Detect which cell encompasses the target text, then output its (X, Y) center coordinate. 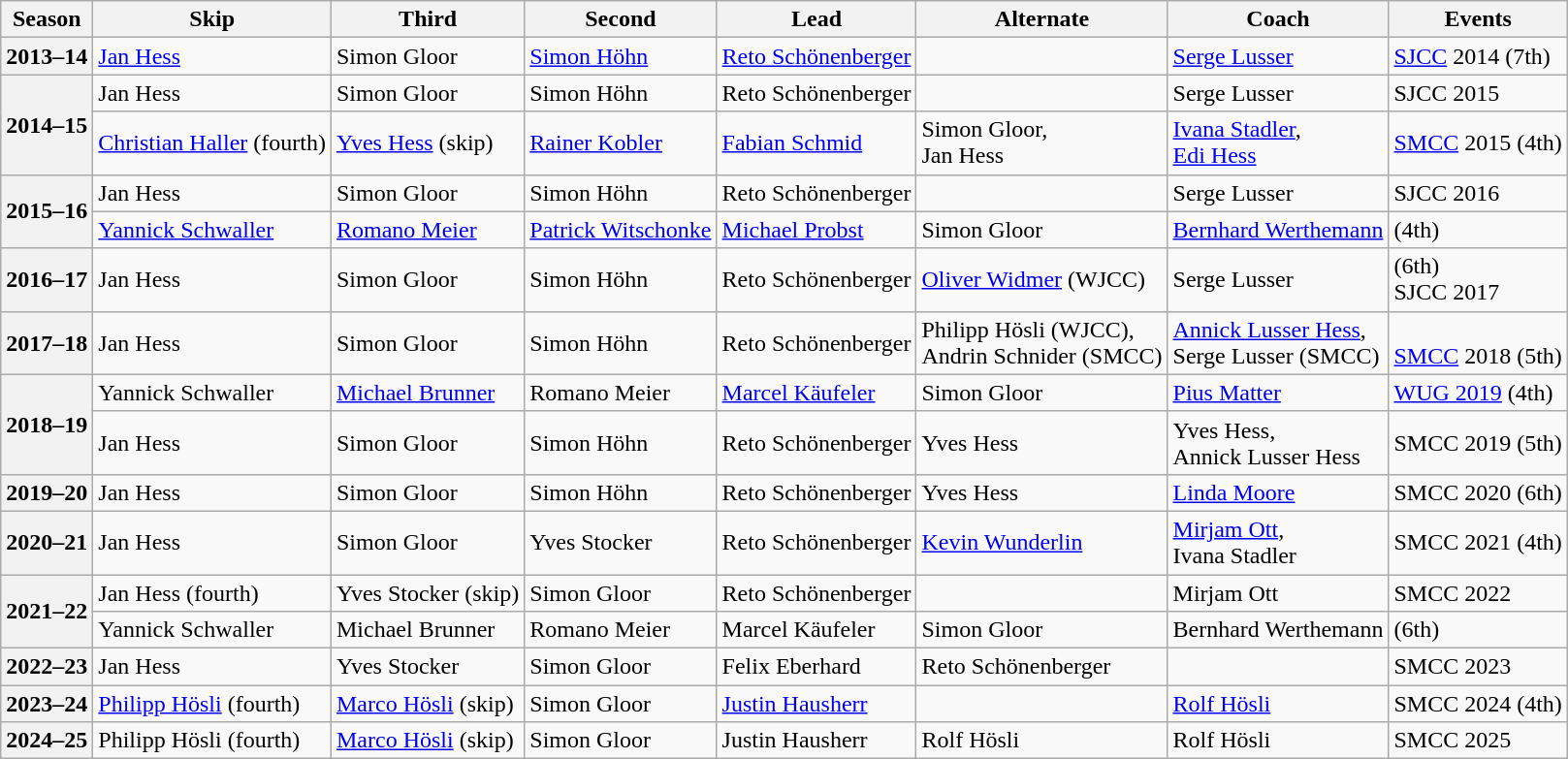
WUG 2019 (4th) (1478, 393)
2024–25 (47, 741)
Linda Moore (1278, 492)
2014–15 (47, 124)
2015–16 (47, 211)
SMCC 2021 (4th) (1478, 543)
SJCC 2014 (7th) (1478, 56)
Ivana Stadler,Edi Hess (1278, 143)
Skip (212, 19)
Rainer Kobler (621, 143)
Patrick Witschonke (621, 230)
2018–19 (47, 425)
Simon Gloor,Jan Hess (1041, 143)
Yves Hess,Annick Lusser Hess (1278, 442)
SMCC 2020 (6th) (1478, 492)
Mirjam Ott,Ivana Stadler (1278, 543)
Yves Hess (skip) (427, 143)
2016–17 (47, 279)
Annick Lusser Hess,Serge Lusser (SMCC) (1278, 343)
2020–21 (47, 543)
Philipp Hösli (WJCC),Andrin Schnider (SMCC) (1041, 343)
Christian Haller (fourth) (212, 143)
SMCC 2025 (1478, 741)
SMCC 2015 (4th) (1478, 143)
SJCC 2016 (1478, 193)
Fabian Schmid (816, 143)
SMCC 2023 (1478, 667)
Mirjam Ott (1278, 592)
SMCC 2019 (5th) (1478, 442)
2022–23 (47, 667)
Third (427, 19)
Felix Eberhard (816, 667)
2017–18 (47, 343)
SMCC 2022 (1478, 592)
Michael Probst (816, 230)
SMCC 2018 (5th) (1478, 343)
Kevin Wunderlin (1041, 543)
(6th)SJCC 2017 (1478, 279)
SMCC 2024 (4th) (1478, 704)
Season (47, 19)
SJCC 2015 (1478, 93)
Lead (816, 19)
Yves Stocker (skip) (427, 592)
Pius Matter (1278, 393)
(6th) (1478, 630)
2013–14 (47, 56)
2019–20 (47, 492)
Second (621, 19)
Coach (1278, 19)
2023–24 (47, 704)
Alternate (1041, 19)
2021–22 (47, 611)
Events (1478, 19)
(4th) (1478, 230)
Jan Hess (fourth) (212, 592)
Oliver Widmer (WJCC) (1041, 279)
